Capture the cell that displays the provided text and extract its (x, y) central coordinate. 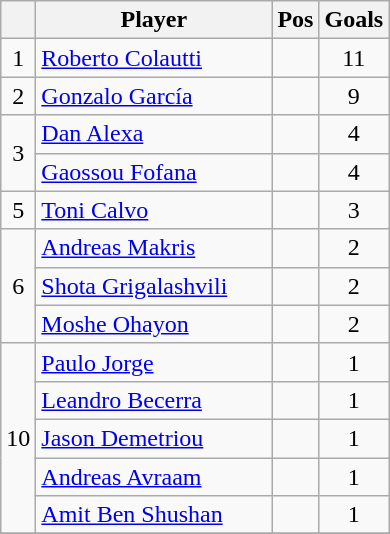
Shota Grigalashvili (154, 286)
9 (354, 96)
10 (18, 438)
Roberto Colautti (154, 58)
11 (354, 58)
Goals (354, 20)
5 (18, 210)
Dan Alexa (154, 134)
Toni Calvo (154, 210)
6 (18, 286)
Moshe Ohayon (154, 324)
Amit Ben Shushan (154, 515)
Pos (296, 20)
Gonzalo García (154, 96)
Gaossou Fofana (154, 172)
Leandro Becerra (154, 400)
Player (154, 20)
Paulo Jorge (154, 362)
Andreas Avraam (154, 477)
Jason Demetriou (154, 438)
Andreas Makris (154, 248)
